Output the [X, Y] coordinate of the center of the cell containing the given text.  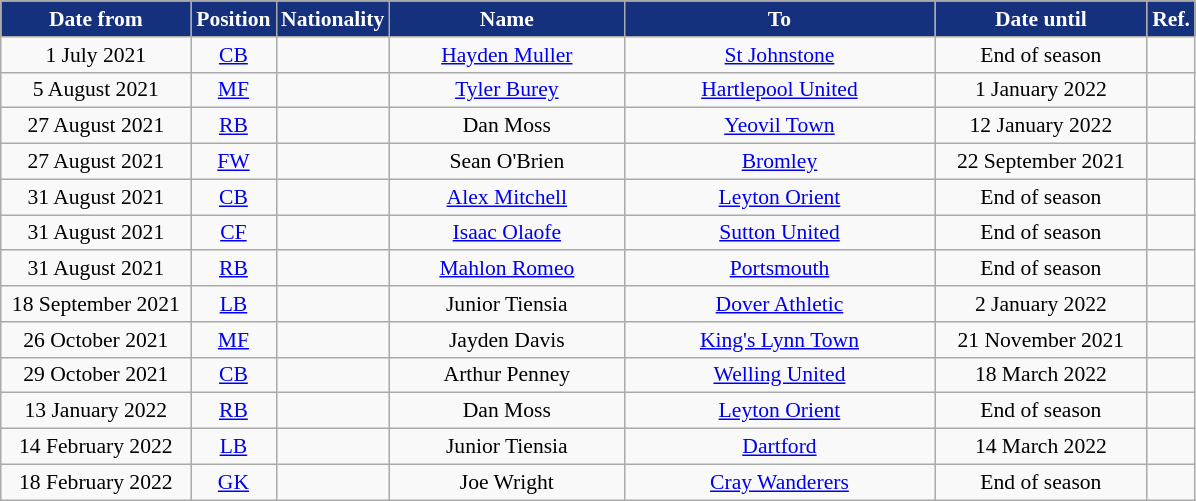
Dover Athletic [779, 304]
Position [234, 19]
18 February 2022 [96, 482]
Joe Wright [506, 482]
Isaac Olaofe [506, 233]
Hayden Muller [506, 55]
Ref. [1171, 19]
Welling United [779, 375]
CF [234, 233]
Bromley [779, 162]
1 January 2022 [1042, 90]
St Johnstone [779, 55]
Arthur Penney [506, 375]
Sutton United [779, 233]
1 July 2021 [96, 55]
GK [234, 482]
5 August 2021 [96, 90]
Tyler Burey [506, 90]
To [779, 19]
Dartford [779, 447]
Yeovil Town [779, 126]
Nationality [332, 19]
Portsmouth [779, 269]
Date from [96, 19]
King's Lynn Town [779, 340]
14 February 2022 [96, 447]
Sean O'Brien [506, 162]
Hartlepool United [779, 90]
Jayden Davis [506, 340]
Cray Wanderers [779, 482]
21 November 2021 [1042, 340]
Name [506, 19]
13 January 2022 [96, 411]
26 October 2021 [96, 340]
18 March 2022 [1042, 375]
29 October 2021 [96, 375]
12 January 2022 [1042, 126]
2 January 2022 [1042, 304]
14 March 2022 [1042, 447]
FW [234, 162]
22 September 2021 [1042, 162]
Mahlon Romeo [506, 269]
18 September 2021 [96, 304]
Alex Mitchell [506, 197]
Date until [1042, 19]
